Determine the [X, Y] coordinate at the center of the cell enclosing the given text.  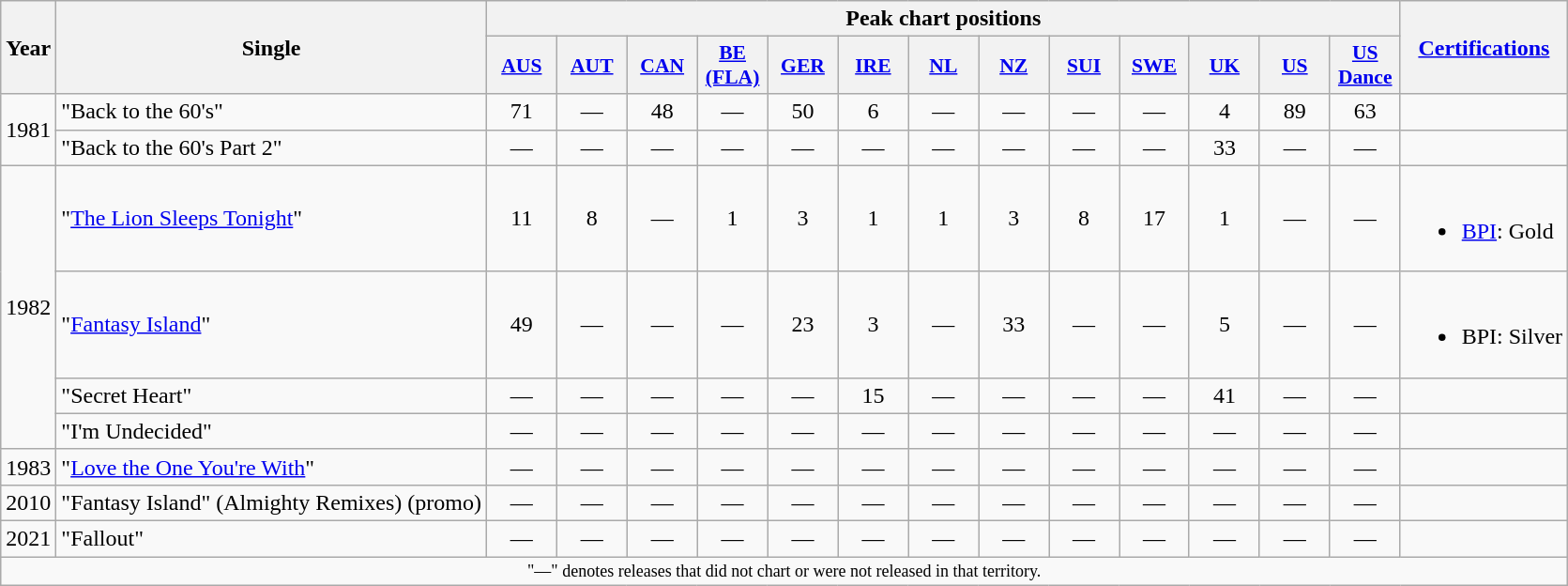
"Secret Heart" [272, 395]
BPI: Gold [1484, 218]
"I'm Undecided" [272, 431]
2021 [28, 538]
4 [1224, 112]
BE (FLA) [732, 66]
63 [1364, 112]
NZ [1013, 66]
6 [873, 112]
BPI: Silver [1484, 325]
Certifications [1484, 47]
89 [1295, 112]
"Back to the 60's Part 2" [272, 147]
"Fantasy Island" [272, 325]
1983 [28, 467]
41 [1224, 395]
AUS [522, 66]
23 [803, 325]
"—" denotes releases that did not chart or were not released in that territory. [784, 571]
UK [1224, 66]
GER [803, 66]
NL [944, 66]
US Dance [1364, 66]
15 [873, 395]
17 [1154, 218]
"The Lion Sleeps Tonight" [272, 218]
50 [803, 112]
48 [662, 112]
1982 [28, 307]
49 [522, 325]
CAN [662, 66]
US [1295, 66]
71 [522, 112]
"Love the One You're With" [272, 467]
Single [272, 47]
Year [28, 47]
"Fallout" [272, 538]
11 [522, 218]
1981 [28, 130]
Peak chart positions [943, 19]
AUT [591, 66]
SUI [1085, 66]
"Fantasy Island" (Almighty Remixes) (promo) [272, 502]
5 [1224, 325]
SWE [1154, 66]
"Back to the 60's" [272, 112]
2010 [28, 502]
IRE [873, 66]
